Find where the given text appears and provide that cell's center as [X, Y] coordinate. 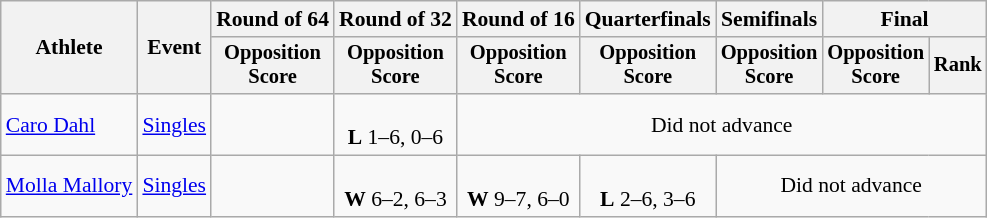
W 9–7, 6–0 [518, 186]
L 2–6, 3–6 [648, 186]
Round of 16 [518, 19]
Rank [958, 66]
L 1–6, 0–6 [396, 124]
W 6–2, 6–3 [396, 186]
Final [904, 19]
Molla Mallory [70, 186]
Round of 32 [396, 19]
Event [174, 48]
Semifinals [770, 19]
Athlete [70, 48]
Quarterfinals [648, 19]
Caro Dahl [70, 124]
Round of 64 [272, 19]
